Capture the cell that displays the provided text and extract its (X, Y) central coordinate. 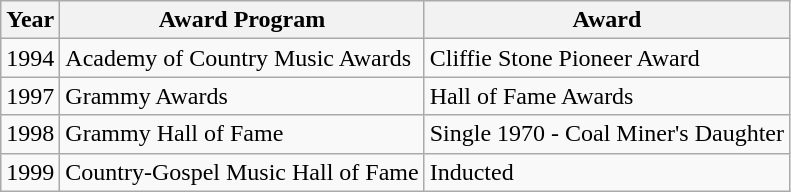
1998 (30, 134)
Grammy Awards (242, 96)
1997 (30, 96)
Cliffie Stone Pioneer Award (606, 58)
Year (30, 20)
1999 (30, 172)
Inducted (606, 172)
Country-Gospel Music Hall of Fame (242, 172)
1994 (30, 58)
Hall of Fame Awards (606, 96)
Academy of Country Music Awards (242, 58)
Single 1970 - Coal Miner's Daughter (606, 134)
Award (606, 20)
Award Program (242, 20)
Grammy Hall of Fame (242, 134)
